Determine the [X, Y] coordinate at the center of the cell enclosing the given text.  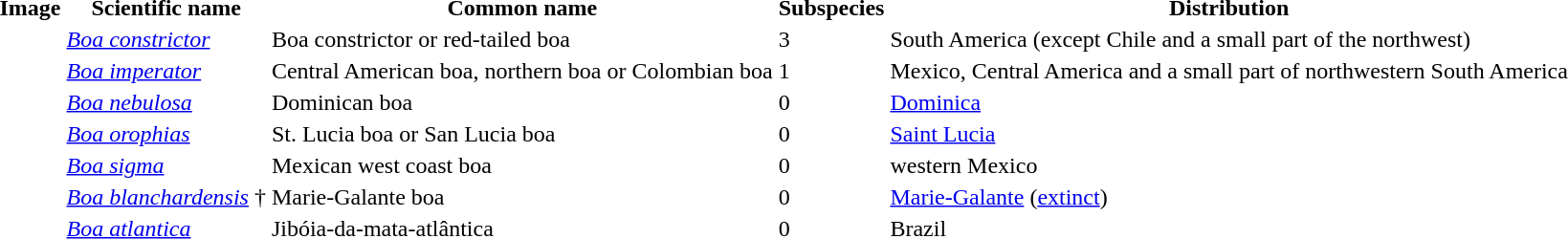
3 [831, 39]
Boa constrictor [166, 39]
Boa blanchardensis † [166, 197]
Boa orophias [166, 134]
Boa nebulosa [166, 102]
Central American boa, northern boa or Colombian boa [522, 71]
Boa constrictor or red-tailed boa [522, 39]
Dominican boa [522, 102]
1 [831, 71]
Boa imperator [166, 71]
Boa sigma [166, 165]
Mexican west coast boa [522, 165]
St. Lucia boa or San Lucia boa [522, 134]
Marie-Galante boa [522, 197]
